Return [X, Y] of the center of cell containing provided text 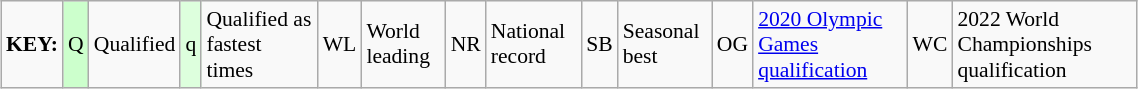
NR [466, 44]
SB [600, 44]
2020 Olympic Games qualification [830, 44]
National record [534, 44]
q [190, 44]
Seasonal best [665, 44]
WC [930, 44]
2022 World Championships qualification [1044, 44]
Qualified as fastest times [259, 44]
KEY: [32, 44]
OG [732, 44]
World leading [403, 44]
Q [76, 44]
WL [340, 44]
Qualified [135, 44]
